Capture the cell that displays the provided text and extract its [X, Y] central coordinate. 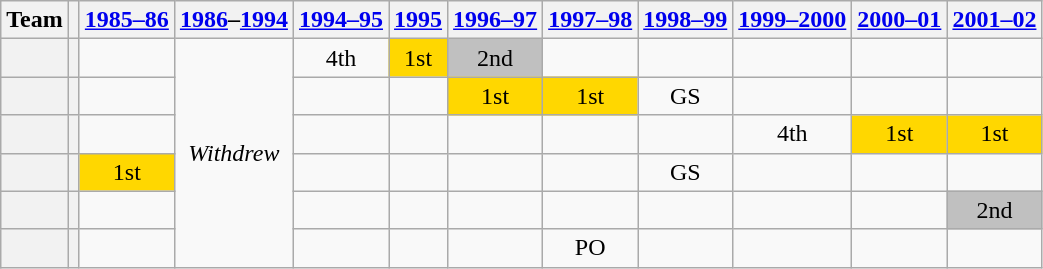
1996–97 [496, 20]
1986–1994 [234, 20]
1985–86 [126, 20]
1998–99 [686, 20]
1995 [418, 20]
1999–2000 [792, 20]
2000–01 [900, 20]
PO [590, 248]
1997–98 [590, 20]
1994–95 [340, 20]
Team [35, 20]
2001–02 [994, 20]
Withdrew [234, 153]
